Return the [X, Y] coordinate for the center point of the cell that contains the specified text.  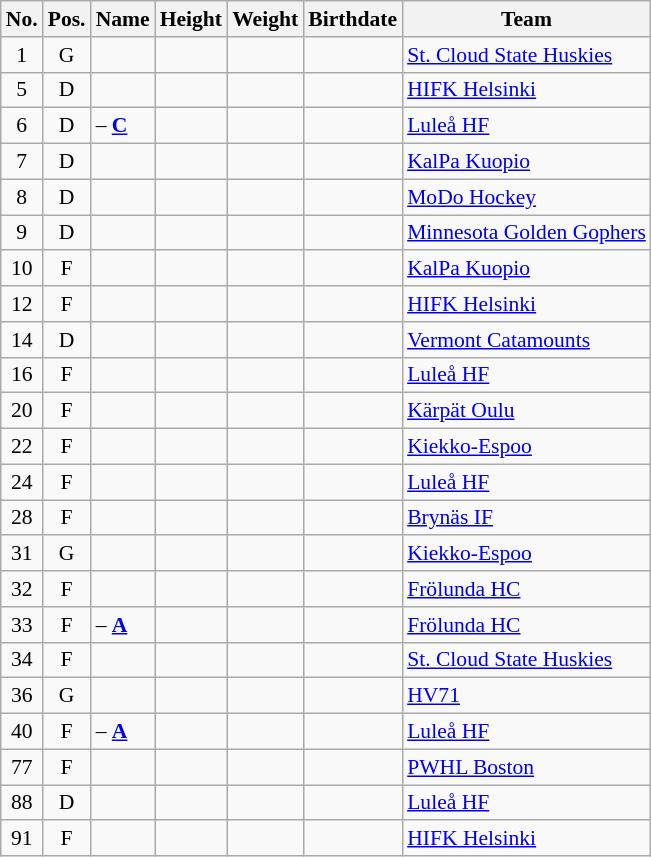
7 [22, 162]
PWHL Boston [526, 767]
Team [526, 19]
Vermont Catamounts [526, 340]
No. [22, 19]
Brynäs IF [526, 518]
91 [22, 839]
5 [22, 90]
10 [22, 269]
31 [22, 554]
14 [22, 340]
20 [22, 411]
1 [22, 55]
33 [22, 625]
– C [123, 126]
24 [22, 482]
77 [22, 767]
36 [22, 696]
6 [22, 126]
Pos. [67, 19]
Minnesota Golden Gophers [526, 233]
12 [22, 304]
Kärpät Oulu [526, 411]
16 [22, 375]
9 [22, 233]
Weight [265, 19]
28 [22, 518]
Height [191, 19]
40 [22, 732]
8 [22, 197]
34 [22, 660]
HV71 [526, 696]
Name [123, 19]
32 [22, 589]
Birthdate [352, 19]
MoDo Hockey [526, 197]
88 [22, 803]
22 [22, 447]
